Extract the (x, y) coordinate from the center of the cell holding the provided text.  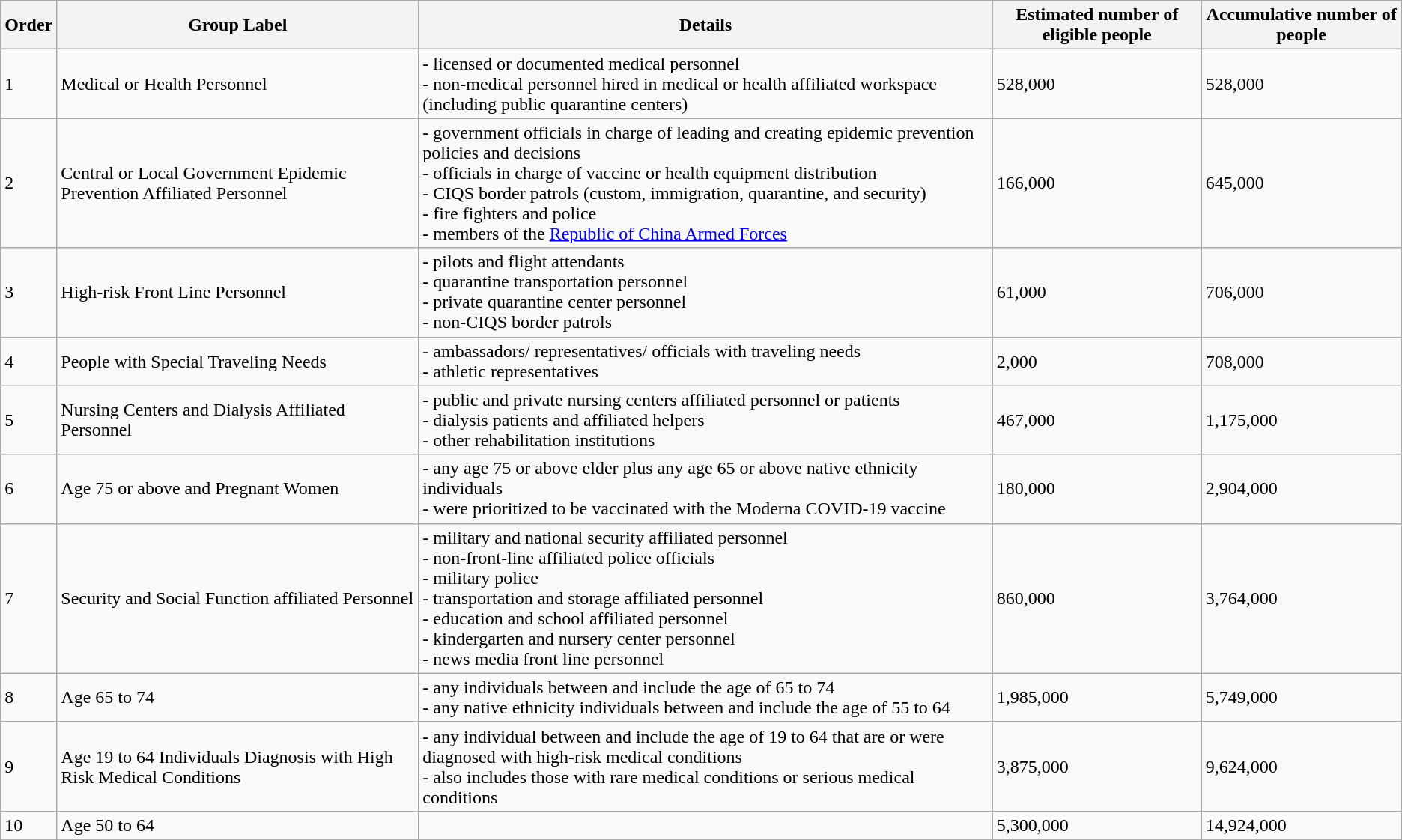
14,924,000 (1302, 825)
3 (28, 292)
9 (28, 767)
Nursing Centers and Dialysis Affiliated Personnel (238, 420)
4 (28, 361)
Group Label (238, 25)
706,000 (1302, 292)
- ambassadors/ representatives/ officials with traveling needs- athletic representatives (705, 361)
Age 50 to 64 (238, 825)
Order (28, 25)
708,000 (1302, 361)
3,875,000 (1096, 767)
- public and private nursing centers affiliated personnel or patients- dialysis patients and affiliated helpers- other rehabilitation institutions (705, 420)
1,985,000 (1096, 698)
People with Special Traveling Needs (238, 361)
9,624,000 (1302, 767)
Age 75 or above and Pregnant Women (238, 489)
8 (28, 698)
5 (28, 420)
1,175,000 (1302, 420)
2 (28, 183)
Central or Local Government Epidemic Prevention Affiliated Personnel (238, 183)
Medical or Health Personnel (238, 84)
7 (28, 598)
Security and Social Function affiliated Personnel (238, 598)
860,000 (1096, 598)
Age 19 to 64 Individuals Diagnosis with High Risk Medical Conditions (238, 767)
Accumulative number of people (1302, 25)
1 (28, 84)
467,000 (1096, 420)
5,749,000 (1302, 698)
2,904,000 (1302, 489)
High-risk Front Line Personnel (238, 292)
5,300,000 (1096, 825)
- pilots and flight attendants- quarantine transportation personnel- private quarantine center personnel- non-CIQS border patrols (705, 292)
6 (28, 489)
61,000 (1096, 292)
Details (705, 25)
Estimated number of eligible people (1096, 25)
645,000 (1302, 183)
180,000 (1096, 489)
166,000 (1096, 183)
10 (28, 825)
2,000 (1096, 361)
- any individuals between and include the age of 65 to 74- any native ethnicity individuals between and include the age of 55 to 64 (705, 698)
3,764,000 (1302, 598)
Age 65 to 74 (238, 698)
